From the cell containing the given text, extract its center point as (x, y) coordinate. 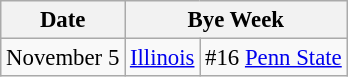
Bye Week (236, 20)
#16 Penn State (274, 58)
November 5 (63, 58)
Illinois (162, 58)
Date (63, 20)
